Locate the cell with the specified text and output its (X, Y) center coordinate. 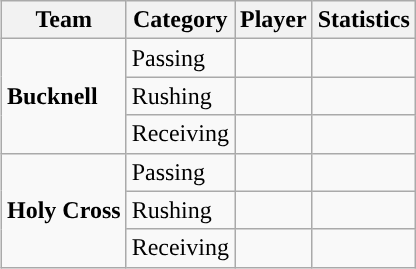
Holy Cross (64, 210)
Bucknell (64, 96)
Category (180, 20)
Statistics (364, 20)
Team (64, 20)
Player (273, 20)
